Identify which cell holds the provided text, then report its [X, Y] central coordinate. 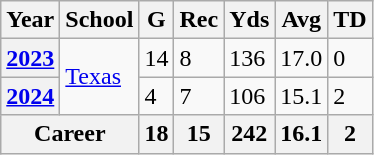
Rec [199, 20]
136 [250, 58]
8 [199, 58]
15 [199, 134]
4 [156, 96]
Yds [250, 20]
School [100, 20]
15.1 [302, 96]
2024 [30, 96]
G [156, 20]
106 [250, 96]
0 [350, 58]
Career [70, 134]
18 [156, 134]
7 [199, 96]
16.1 [302, 134]
17.0 [302, 58]
242 [250, 134]
Year [30, 20]
Avg [302, 20]
TD [350, 20]
14 [156, 58]
2023 [30, 58]
Texas [100, 77]
